Extract the [X, Y] coordinate from the center of the cell holding the provided text.  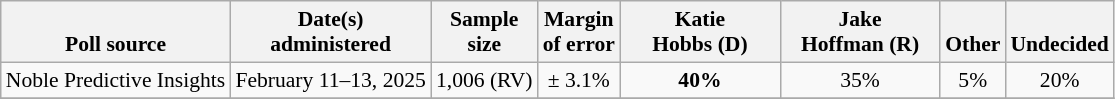
KatieHobbs (D) [700, 32]
Date(s)administered [330, 32]
February 11–13, 2025 [330, 80]
35% [860, 80]
± 3.1% [579, 80]
JakeHoffman (R) [860, 32]
Poll source [116, 32]
Noble Predictive Insights [116, 80]
5% [972, 80]
20% [1059, 80]
40% [700, 80]
Undecided [1059, 32]
Marginof error [579, 32]
1,006 (RV) [484, 80]
Samplesize [484, 32]
Other [972, 32]
